Scan for the cell matching the given text and deliver its (x, y) coordinate at center. 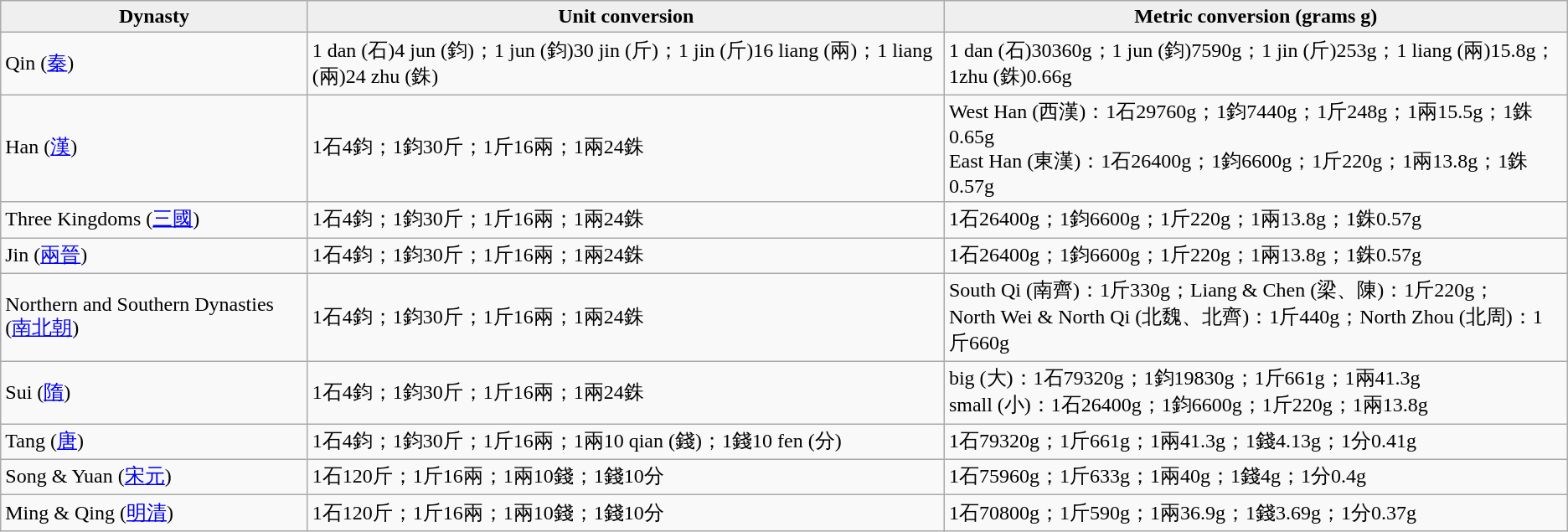
1石75960g；1斤633g；1兩40g；1錢4g；1分0.4g (1256, 478)
1石79320g；1斤661g；1兩41.3g；1錢4.13g；1分0.41g (1256, 442)
1 dan (石)30360g；1 jun (鈞)7590g；1 jin (斤)253g；1 liang (兩)15.8g；1zhu (銖)0.66g (1256, 64)
West Han (西漢)：1石29760g；1鈞7440g；1斤248g；1兩15.5g；1銖0.65gEast Han (東漢)：1石26400g；1鈞6600g；1斤220g；1兩13.8g；1銖0.57g (1256, 148)
Sui (隋) (154, 393)
Unit conversion (626, 17)
Tang (唐) (154, 442)
South Qi (南齊)：1斤330g；Liang & Chen (梁、陳)：1斤220g； North Wei & North Qi (北魏、北齊)：1斤440g；North Zhou (北周)：1斤660g (1256, 318)
1石70800g；1斤590g；1兩36.9g；1錢3.69g；1分0.37g (1256, 513)
1石4鈞；1鈞30斤；1斤16兩；1兩10 qian (錢)；1錢10 fen (分) (626, 442)
Three Kingdoms (三國) (154, 220)
Qin (秦) (154, 64)
1 dan (石)4 jun (鈞)；1 jun (鈞)30 jin (斤)；1 jin (斤)16 liang (兩)；1 liang (兩)24 zhu (銖) (626, 64)
Han (漢) (154, 148)
Ming & Qing (明清) (154, 513)
Metric conversion (grams g) (1256, 17)
Song & Yuan (宋元) (154, 478)
big (大)：1石79320g；1鈞19830g；1斤661g；1兩41.3gsmall (小)：1石26400g；1鈞6600g；1斤220g；1兩13.8g (1256, 393)
Dynasty (154, 17)
Northern and Southern Dynasties (南北朝) (154, 318)
Jin (兩晉) (154, 256)
